Search for the cell housing the specified text and yield its [X, Y] center coordinate. 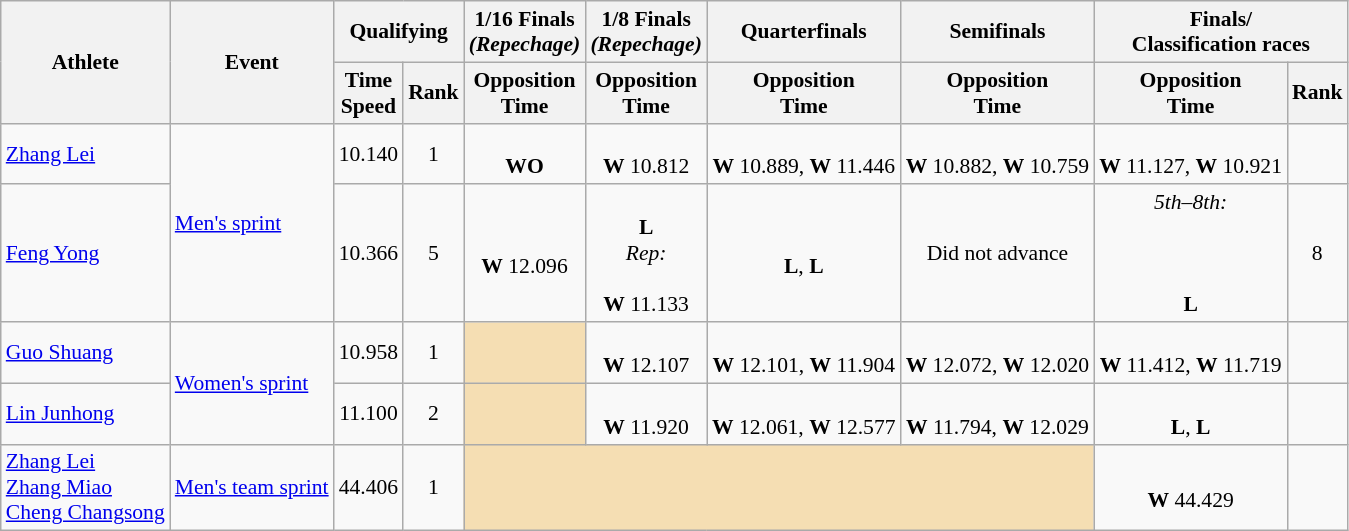
Did not advance [998, 254]
W 10.882, W 10.759 [998, 154]
W 11.920 [646, 414]
Lin Junhong [86, 414]
W 12.061, W 12.577 [804, 414]
5th–8th:L [1190, 254]
Feng Yong [86, 254]
W 12.101, W 11.904 [804, 352]
Qualifying [399, 32]
W 10.889, W 11.446 [804, 154]
W 44.429 [1190, 488]
W 11.127, W 10.921 [1190, 154]
Event [252, 62]
Quarterfinals [804, 32]
1/16 Finals(Repechage) [525, 32]
W 12.072, W 12.020 [998, 352]
W 11.794, W 12.029 [998, 414]
44.406 [368, 488]
11.100 [368, 414]
2 [434, 414]
Women's sprint [252, 383]
Zhang LeiZhang MiaoCheng Changsong [86, 488]
5 [434, 254]
W 10.812 [646, 154]
10.366 [368, 254]
10.958 [368, 352]
Men's sprint [252, 222]
TimeSpeed [368, 92]
WO [525, 154]
W 12.096 [525, 254]
W 11.412, W 11.719 [1190, 352]
LRep: W 11.133 [646, 254]
1/8 Finals(Repechage) [646, 32]
8 [1318, 254]
Guo Shuang [86, 352]
W 12.107 [646, 352]
Athlete [86, 62]
10.140 [368, 154]
Finals/Classification races [1220, 32]
Semifinals [998, 32]
Men's team sprint [252, 488]
Zhang Lei [86, 154]
